Capture the cell that displays the provided text and extract its (x, y) central coordinate. 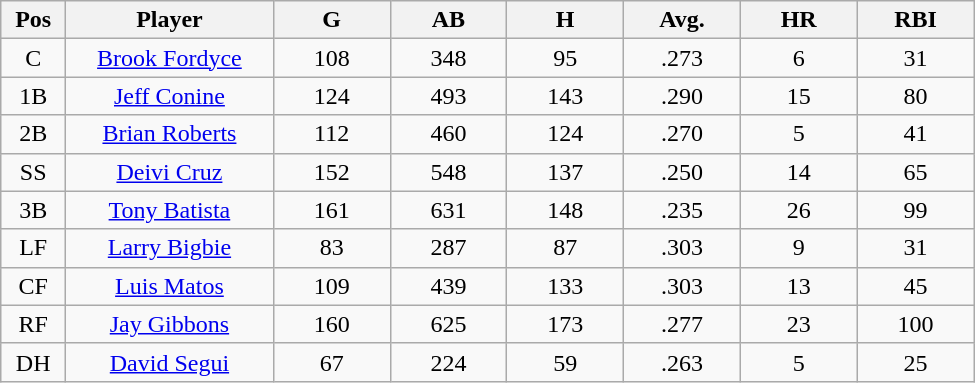
631 (448, 210)
148 (566, 210)
109 (332, 286)
.290 (682, 96)
14 (798, 172)
3B (34, 210)
Player (170, 20)
G (332, 20)
Tony Batista (170, 210)
David Segui (170, 362)
95 (566, 58)
AB (448, 20)
287 (448, 248)
133 (566, 286)
.250 (682, 172)
Jeff Conine (170, 96)
.277 (682, 324)
15 (798, 96)
26 (798, 210)
45 (916, 286)
161 (332, 210)
13 (798, 286)
6 (798, 58)
59 (566, 362)
112 (332, 134)
548 (448, 172)
87 (566, 248)
67 (332, 362)
9 (798, 248)
Deivi Cruz (170, 172)
65 (916, 172)
625 (448, 324)
25 (916, 362)
CF (34, 286)
460 (448, 134)
1B (34, 96)
RF (34, 324)
Luis Matos (170, 286)
.273 (682, 58)
RBI (916, 20)
224 (448, 362)
108 (332, 58)
23 (798, 324)
160 (332, 324)
80 (916, 96)
HR (798, 20)
152 (332, 172)
137 (566, 172)
348 (448, 58)
Brian Roberts (170, 134)
99 (916, 210)
Larry Bigbie (170, 248)
83 (332, 248)
493 (448, 96)
143 (566, 96)
SS (34, 172)
Avg. (682, 20)
2B (34, 134)
439 (448, 286)
100 (916, 324)
.263 (682, 362)
Jay Gibbons (170, 324)
173 (566, 324)
C (34, 58)
Brook Fordyce (170, 58)
H (566, 20)
.270 (682, 134)
.235 (682, 210)
41 (916, 134)
Pos (34, 20)
DH (34, 362)
LF (34, 248)
